Locate the cell with the specified text and output its [X, Y] center coordinate. 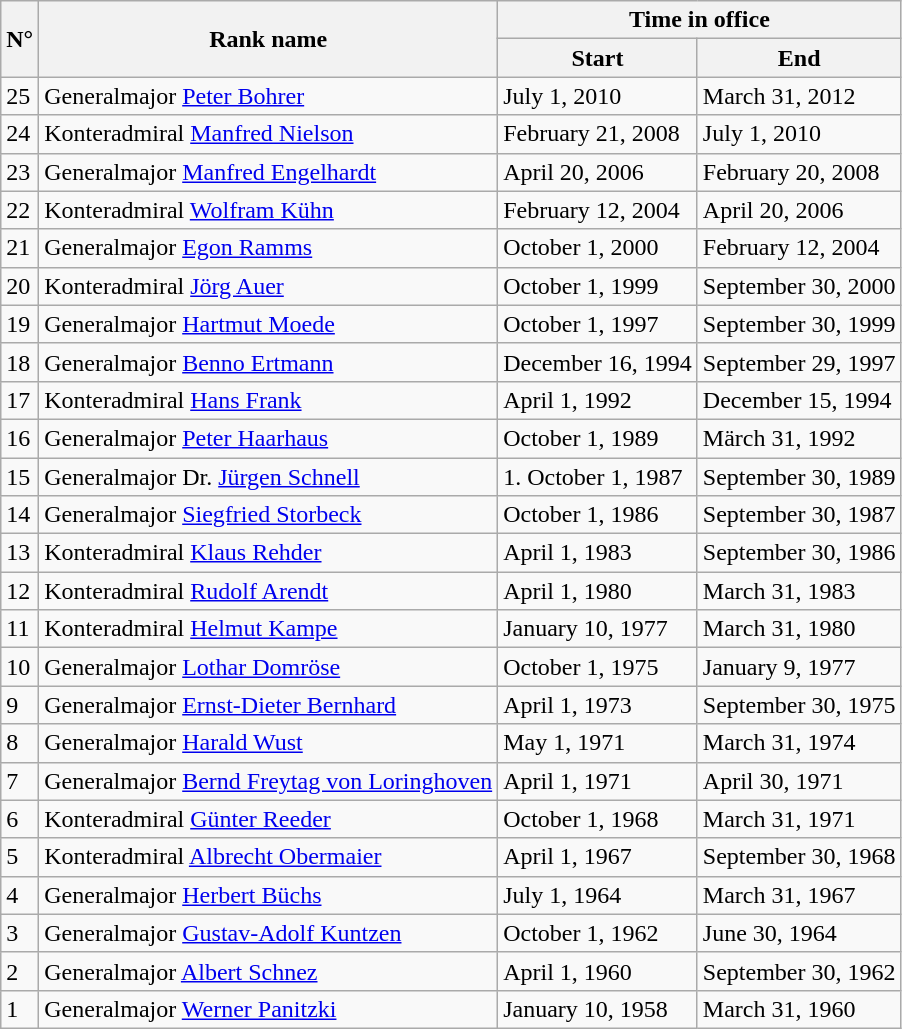
Generalmajor Siegfried Storbeck [268, 515]
Generalmajor Gustav-Adolf Kuntzen [268, 933]
20 [20, 286]
Time in office [700, 20]
Konteradmiral Manfred Nielson [268, 134]
Generalmajor Egon Ramms [268, 248]
Generalmajor Lothar Domröse [268, 667]
11 [20, 629]
October 1, 1999 [598, 286]
March 31, 1980 [799, 629]
Generalmajor Ernst-Dieter Bernhard [268, 705]
2 [20, 971]
October 1, 1986 [598, 515]
14 [20, 515]
December 15, 1994 [799, 400]
April 30, 1971 [799, 781]
8 [20, 743]
February 20, 2008 [799, 172]
February 21, 2008 [598, 134]
September 30, 1975 [799, 705]
Generalmajor Herbert Büchs [268, 895]
April 1, 1983 [598, 553]
Generalmajor Manfred Engelhardt [268, 172]
April 1, 1967 [598, 857]
4 [20, 895]
24 [20, 134]
Generalmajor Hartmut Moede [268, 324]
March 31, 1983 [799, 591]
October 1, 1968 [598, 819]
Konteradmiral Günter Reeder [268, 819]
April 1, 1971 [598, 781]
September 30, 1968 [799, 857]
Generalmajor Benno Ertmann [268, 362]
Konteradmiral Wolfram Kühn [268, 210]
October 1, 1989 [598, 438]
N° [20, 39]
March 31, 2012 [799, 96]
January 10, 1977 [598, 629]
Generalmajor Harald Wust [268, 743]
September 30, 1999 [799, 324]
December 16, 1994 [598, 362]
Generalmajor Peter Bohrer [268, 96]
17 [20, 400]
7 [20, 781]
January 10, 1958 [598, 1009]
9 [20, 705]
October 1, 1962 [598, 933]
19 [20, 324]
12 [20, 591]
Rank name [268, 39]
April 1, 1960 [598, 971]
18 [20, 362]
September 29, 1997 [799, 362]
6 [20, 819]
Konteradmiral Hans Frank [268, 400]
March 31, 1967 [799, 895]
22 [20, 210]
April 1, 1980 [598, 591]
June 30, 1964 [799, 933]
3 [20, 933]
Konteradmiral Helmut Kampe [268, 629]
Generalmajor Bernd Freytag von Loringhoven [268, 781]
End [799, 58]
September 30, 1987 [799, 515]
23 [20, 172]
May 1, 1971 [598, 743]
Konteradmiral Klaus Rehder [268, 553]
Generalmajor Peter Haarhaus [268, 438]
April 1, 1992 [598, 400]
Start [598, 58]
September 30, 1962 [799, 971]
16 [20, 438]
October 1, 1975 [598, 667]
5 [20, 857]
October 1, 2000 [598, 248]
March 31, 1974 [799, 743]
Generalmajor Dr. Jürgen Schnell [268, 477]
25 [20, 96]
Generalmajor Albert Schnez [268, 971]
September 30, 1986 [799, 553]
September 30, 2000 [799, 286]
October 1, 1997 [598, 324]
15 [20, 477]
1 [20, 1009]
Konteradmiral Albrecht Obermaier [268, 857]
21 [20, 248]
Konteradmiral Rudolf Arendt [268, 591]
Märch 31, 1992 [799, 438]
1. October 1, 1987 [598, 477]
September 30, 1989 [799, 477]
January 9, 1977 [799, 667]
Konteradmiral Jörg Auer [268, 286]
10 [20, 667]
July 1, 1964 [598, 895]
March 31, 1971 [799, 819]
13 [20, 553]
Generalmajor Werner Panitzki [268, 1009]
March 31, 1960 [799, 1009]
April 1, 1973 [598, 705]
